Provide the [x, y] coordinate of the cell's center where the given text is located.  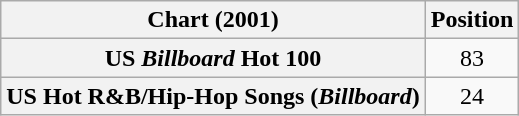
24 [472, 96]
83 [472, 58]
US Hot R&B/Hip-Hop Songs (Billboard) [213, 96]
Chart (2001) [213, 20]
US Billboard Hot 100 [213, 58]
Position [472, 20]
